Scan for the cell matching the given text and deliver its (x, y) coordinate at center. 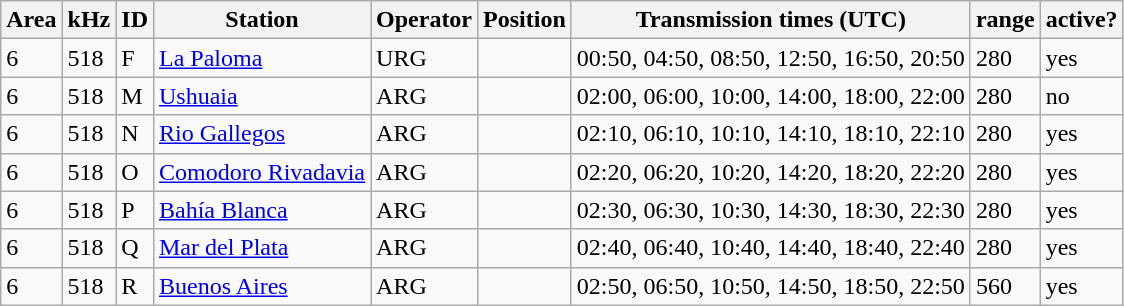
Station (262, 20)
La Paloma (262, 58)
N (135, 134)
02:30, 06:30, 10:30, 14:30, 18:30, 22:30 (770, 210)
O (135, 172)
Position (525, 20)
02:50, 06:50, 10:50, 14:50, 18:50, 22:50 (770, 286)
no (1082, 96)
Bahía Blanca (262, 210)
Mar del Plata (262, 248)
M (135, 96)
02:00, 06:00, 10:00, 14:00, 18:00, 22:00 (770, 96)
02:40, 06:40, 10:40, 14:40, 18:40, 22:40 (770, 248)
Area (32, 20)
kHz (89, 20)
00:50, 04:50, 08:50, 12:50, 16:50, 20:50 (770, 58)
active? (1082, 20)
Buenos Aires (262, 286)
02:20, 06:20, 10:20, 14:20, 18:20, 22:20 (770, 172)
range (1005, 20)
Transmission times (UTC) (770, 20)
Ushuaia (262, 96)
URG (424, 58)
Operator (424, 20)
Q (135, 248)
P (135, 210)
F (135, 58)
Rio Gallegos (262, 134)
02:10, 06:10, 10:10, 14:10, 18:10, 22:10 (770, 134)
Comodoro Rivadavia (262, 172)
560 (1005, 286)
R (135, 286)
ID (135, 20)
